Pinpoint the cell where the given text exists, returning its [X, Y] midpoint coordinate. 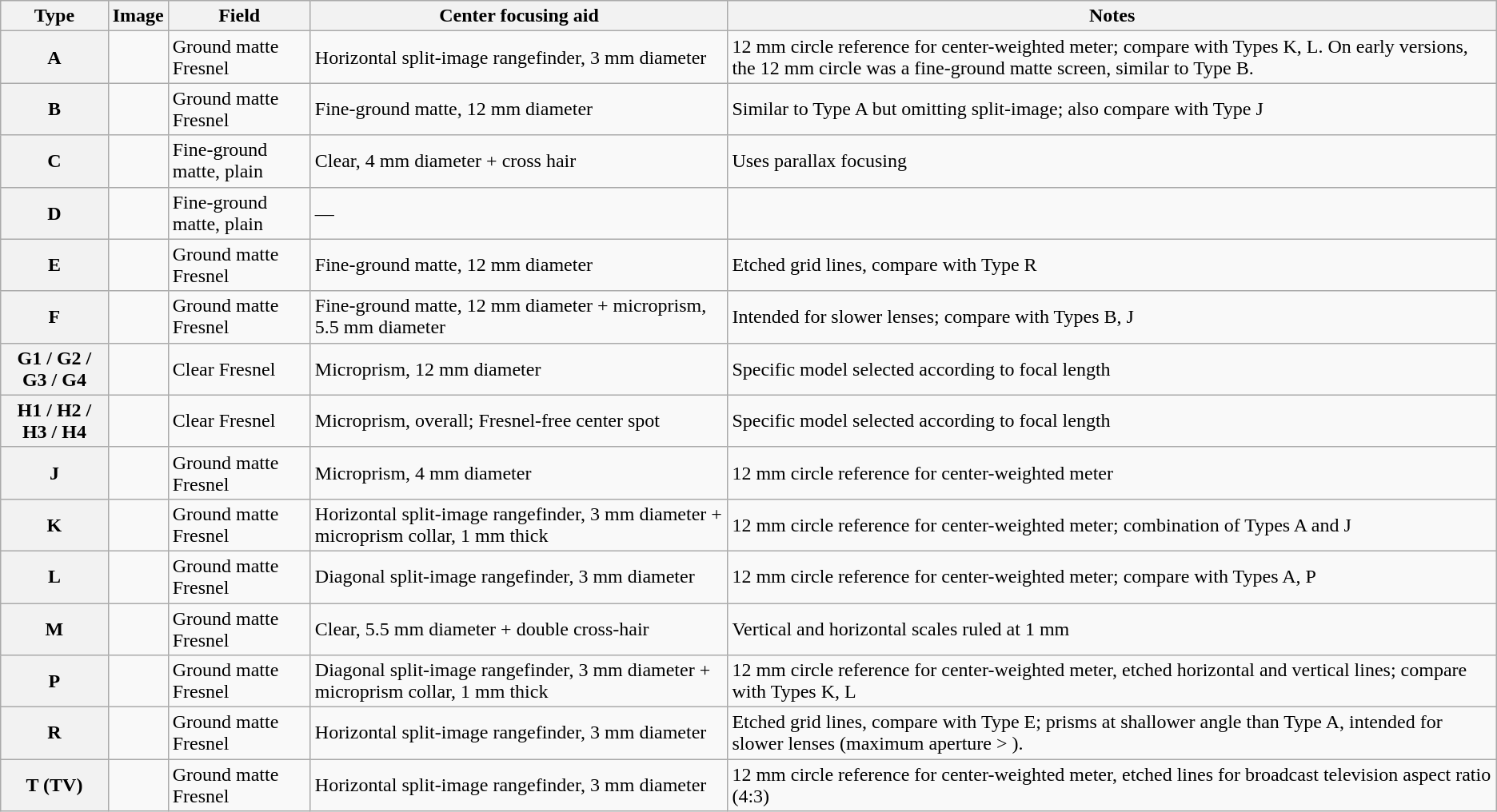
12 mm circle reference for center-weighted meter, etched lines for broadcast television aspect ratio (4:3) [1112, 785]
Horizontal split-image rangefinder, 3 mm diameter + microprism collar, 1 mm thick [519, 524]
12 mm circle reference for center-weighted meter; combination of Types A and J [1112, 524]
Intended for slower lenses; compare with Types B, J [1112, 316]
K [54, 524]
L [54, 577]
R [54, 734]
E [54, 265]
Notes [1112, 16]
Etched grid lines, compare with Type R [1112, 265]
Vertical and horizontal scales ruled at 1 mm [1112, 628]
P [54, 681]
— [519, 213]
D [54, 213]
Diagonal split-image rangefinder, 3 mm diameter + microprism collar, 1 mm thick [519, 681]
Field [239, 16]
A [54, 58]
Microprism, 12 mm diameter [519, 369]
Etched grid lines, compare with Type E; prisms at shallower angle than Type A, intended for slower lenses (maximum aperture > ). [1112, 734]
Image [138, 16]
M [54, 628]
12 mm circle reference for center-weighted meter, etched horizontal and vertical lines; compare with Types K, L [1112, 681]
12 mm circle reference for center-weighted meter [1112, 473]
12 mm circle reference for center-weighted meter; compare with Types A, P [1112, 577]
F [54, 316]
Diagonal split-image rangefinder, 3 mm diameter [519, 577]
Uses parallax focusing [1112, 161]
G1 / G2 / G3 / G4 [54, 369]
Fine-ground matte, 12 mm diameter + microprism, 5.5 mm diameter [519, 316]
Microprism, overall; Fresnel-free center spot [519, 420]
Center focusing aid [519, 16]
T (TV) [54, 785]
Similar to Type A but omitting split-image; also compare with Type J [1112, 109]
Clear, 5.5 mm diameter + double cross-hair [519, 628]
Microprism, 4 mm diameter [519, 473]
J [54, 473]
B [54, 109]
Type [54, 16]
Clear, 4 mm diameter + cross hair [519, 161]
H1 / H2 / H3 / H4 [54, 420]
C [54, 161]
